Output the (X, Y) coordinate of the center of the cell containing the given text.  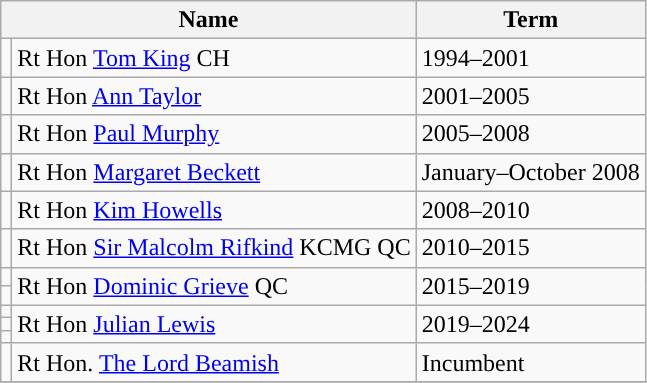
2010–2015 (530, 248)
1994–2001 (530, 58)
2015–2019 (530, 286)
2019–2024 (530, 324)
Rt Hon Sir Malcolm Rifkind KCMG QC (214, 248)
Rt Hon Paul Murphy (214, 134)
2005–2008 (530, 134)
January–October 2008 (530, 172)
Rt Hon Tom King CH (214, 58)
Rt Hon Kim Howells (214, 210)
2008–2010 (530, 210)
Term (530, 20)
Rt Hon Dominic Grieve QC (214, 286)
Rt Hon. The Lord Beamish (214, 362)
Incumbent (530, 362)
Rt Hon Julian Lewis (214, 324)
Rt Hon Margaret Beckett (214, 172)
2001–2005 (530, 96)
Rt Hon Ann Taylor (214, 96)
Name (208, 20)
